Determine the (X, Y) coordinate at the center of the cell enclosing the given text.  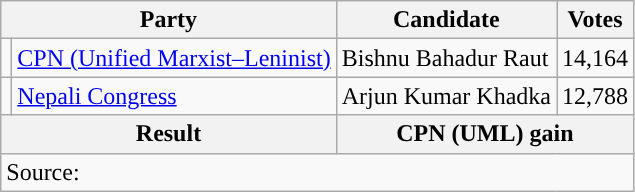
Arjun Kumar Khadka (446, 96)
CPN (UML) gain (484, 134)
Source: (318, 172)
Votes (596, 20)
Party (168, 20)
Result (168, 134)
Nepali Congress (174, 96)
Bishnu Bahadur Raut (446, 58)
CPN (Unified Marxist–Leninist) (174, 58)
12,788 (596, 96)
14,164 (596, 58)
Candidate (446, 20)
